Return the [X, Y] coordinate for the center point of the cell that contains the specified text.  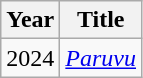
Title [101, 20]
2024 [30, 58]
Year [30, 20]
Paruvu [101, 58]
